For the text-containing cell, return its midpoint in [X, Y] coordinate format. 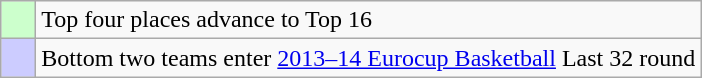
Top four places advance to Top 16 [368, 20]
Bottom two teams enter 2013–14 Eurocup Basketball Last 32 round [368, 58]
